Identify which cell holds the provided text, then report its [X, Y] central coordinate. 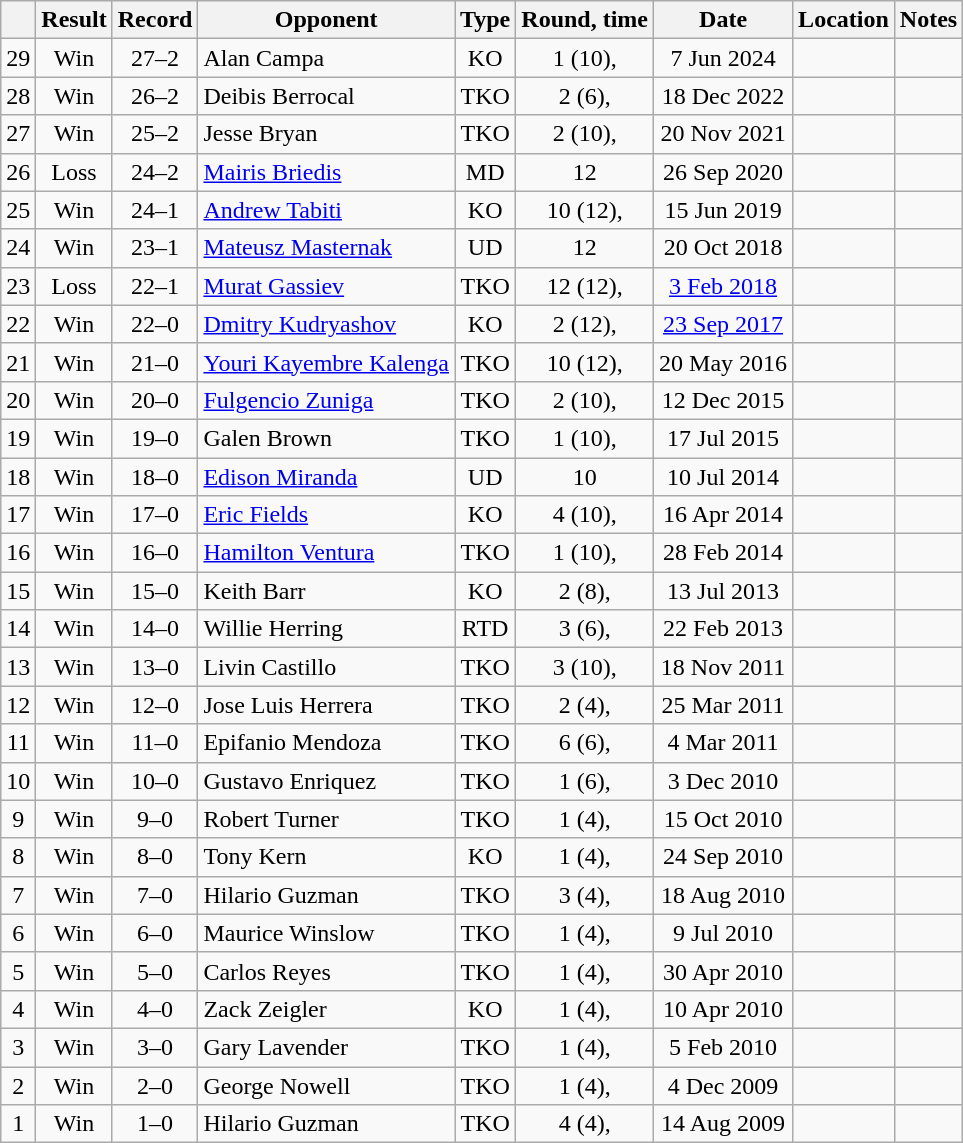
14–0 [155, 629]
15 Oct 2010 [724, 819]
Gary Lavender [326, 1047]
9 Jul 2010 [724, 933]
12–0 [155, 705]
Deibis Berrocal [326, 96]
Eric Fields [326, 515]
George Nowell [326, 1085]
22 [18, 324]
2 [18, 1085]
13 [18, 667]
6 (6), [585, 743]
8 [18, 857]
17–0 [155, 515]
23 [18, 286]
13–0 [155, 667]
4 Dec 2009 [724, 1085]
Galen Brown [326, 438]
Youri Kayembre Kalenga [326, 362]
22 Feb 2013 [724, 629]
15–0 [155, 591]
30 Apr 2010 [724, 971]
18–0 [155, 477]
9–0 [155, 819]
16 Apr 2014 [724, 515]
12 (12), [585, 286]
18 Dec 2022 [724, 96]
Andrew Tabiti [326, 210]
16 [18, 553]
Gustavo Enriquez [326, 781]
20 May 2016 [724, 362]
Notes [928, 20]
11 [18, 743]
28 [18, 96]
Keith Barr [326, 591]
10 Jul 2014 [724, 477]
5 Feb 2010 [724, 1047]
25 Mar 2011 [724, 705]
26 Sep 2020 [724, 172]
14 Aug 2009 [724, 1124]
Round, time [585, 20]
Date [724, 20]
7–0 [155, 895]
17 Jul 2015 [724, 438]
Opponent [326, 20]
4 (10), [585, 515]
2–0 [155, 1085]
Robert Turner [326, 819]
Jose Luis Herrera [326, 705]
Result [74, 20]
27–2 [155, 58]
22–1 [155, 286]
3 (6), [585, 629]
7 [18, 895]
Record [155, 20]
24–1 [155, 210]
2 (6), [585, 96]
3 [18, 1047]
Carlos Reyes [326, 971]
9 [18, 819]
6–0 [155, 933]
Fulgencio Zuniga [326, 400]
3 Feb 2018 [724, 286]
Dmitry Kudryashov [326, 324]
20 [18, 400]
Alan Campa [326, 58]
24–2 [155, 172]
22–0 [155, 324]
15 [18, 591]
4 [18, 1009]
26 [18, 172]
8–0 [155, 857]
4–0 [155, 1009]
13 Jul 2013 [724, 591]
Jesse Bryan [326, 134]
10–0 [155, 781]
Edison Miranda [326, 477]
RTD [484, 629]
3 (10), [585, 667]
18 [18, 477]
21–0 [155, 362]
2 (12), [585, 324]
1 (6), [585, 781]
Zack Zeigler [326, 1009]
25 [18, 210]
19–0 [155, 438]
4 Mar 2011 [724, 743]
Livin Castillo [326, 667]
Willie Herring [326, 629]
28 Feb 2014 [724, 553]
23 Sep 2017 [724, 324]
1 [18, 1124]
3 Dec 2010 [724, 781]
21 [18, 362]
24 Sep 2010 [724, 857]
5–0 [155, 971]
10 Apr 2010 [724, 1009]
6 [18, 933]
Hamilton Ventura [326, 553]
18 Nov 2011 [724, 667]
Location [844, 20]
24 [18, 248]
16–0 [155, 553]
17 [18, 515]
19 [18, 438]
20 Nov 2021 [724, 134]
Tony Kern [326, 857]
18 Aug 2010 [724, 895]
4 (4), [585, 1124]
5 [18, 971]
23–1 [155, 248]
14 [18, 629]
1–0 [155, 1124]
25–2 [155, 134]
12 Dec 2015 [724, 400]
Mateusz Masternak [326, 248]
29 [18, 58]
Epifanio Mendoza [326, 743]
26–2 [155, 96]
27 [18, 134]
2 (4), [585, 705]
20 Oct 2018 [724, 248]
Mairis Briedis [326, 172]
11–0 [155, 743]
Murat Gassiev [326, 286]
3–0 [155, 1047]
3 (4), [585, 895]
MD [484, 172]
7 Jun 2024 [724, 58]
2 (8), [585, 591]
15 Jun 2019 [724, 210]
Type [484, 20]
20–0 [155, 400]
Maurice Winslow [326, 933]
